Pinpoint the cell where the given text exists, returning its (X, Y) midpoint coordinate. 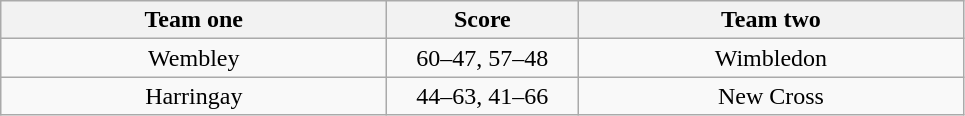
Score (482, 20)
Team two (771, 20)
Harringay (194, 96)
Wembley (194, 58)
Wimbledon (771, 58)
60–47, 57–48 (482, 58)
44–63, 41–66 (482, 96)
New Cross (771, 96)
Team one (194, 20)
